Return [X, Y] of the center of cell containing provided text 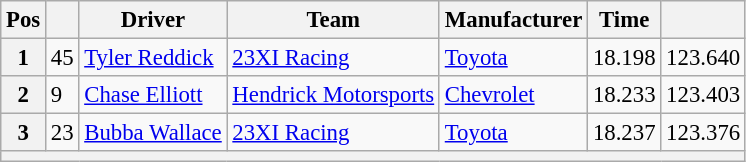
123.403 [704, 95]
1 [24, 58]
Bubba Wallace [153, 133]
Time [624, 20]
Tyler Reddick [153, 58]
18.237 [624, 133]
18.233 [624, 95]
Chevrolet [513, 95]
Chase Elliott [153, 95]
23 [62, 133]
Hendrick Motorsports [333, 95]
18.198 [624, 58]
2 [24, 95]
Team [333, 20]
123.640 [704, 58]
123.376 [704, 133]
Pos [24, 20]
45 [62, 58]
Driver [153, 20]
9 [62, 95]
3 [24, 133]
Manufacturer [513, 20]
